Provide the (X, Y) coordinate of the cell's center where the given text is located.  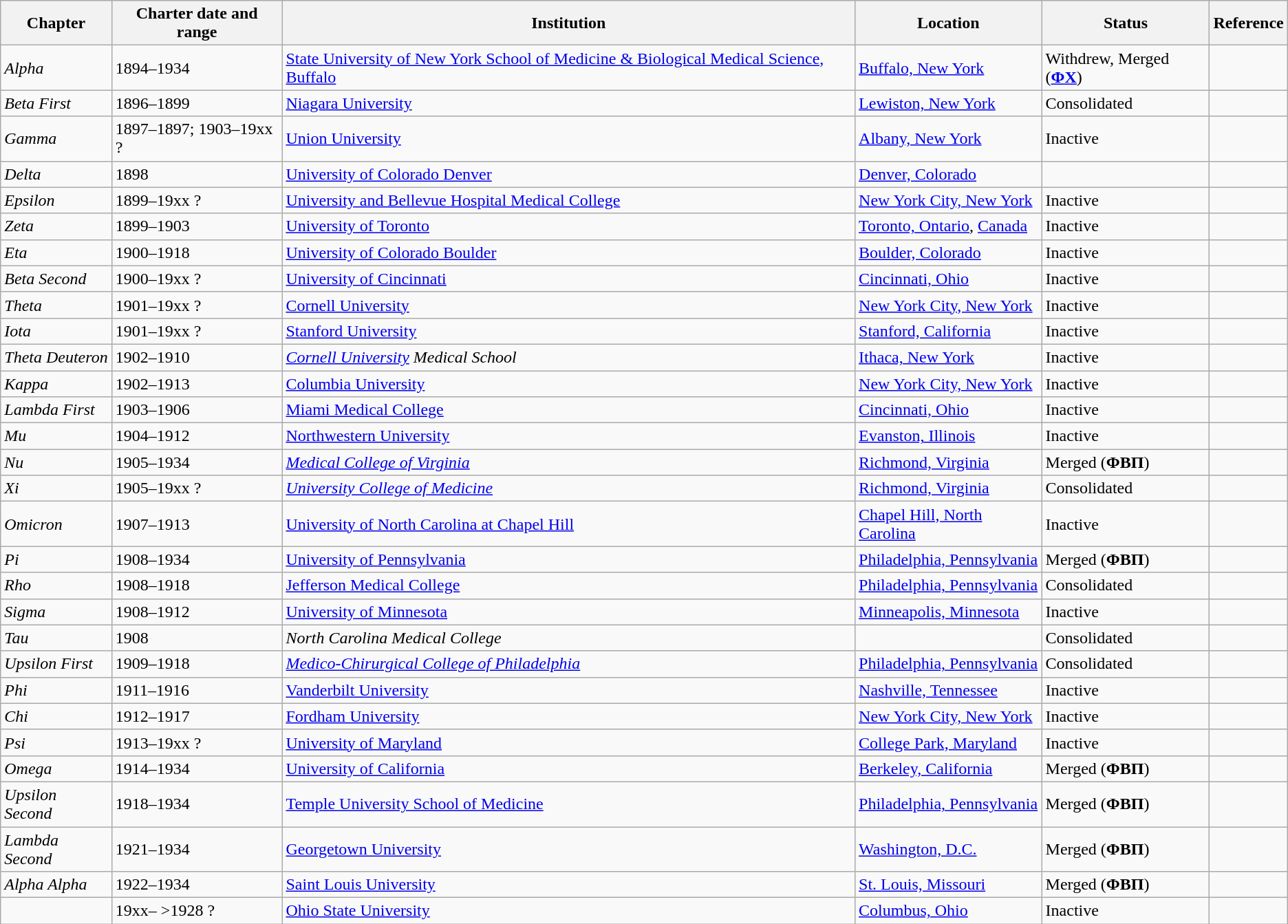
1894–1934 (197, 67)
Psi (56, 742)
Beta Second (56, 279)
University of Colorado Denver (568, 174)
Columbia University (568, 383)
1905–1934 (197, 462)
1905–19xx ? (197, 488)
1908 (197, 638)
University of California (568, 769)
Stanford, California (949, 331)
1899–1903 (197, 226)
Tau (56, 638)
1899–19xx ? (197, 200)
Medical College of Virginia (568, 462)
Kappa (56, 383)
Lambda Second (56, 849)
Cornell University (568, 305)
1908–1934 (197, 559)
Status (1126, 23)
Saint Louis University (568, 885)
Delta (56, 174)
Sigma (56, 612)
1902–1913 (197, 383)
Gamma (56, 139)
Omicron (56, 524)
Chapel Hill, North Carolina (949, 524)
University of Maryland (568, 742)
1913–19xx ? (197, 742)
Pi (56, 559)
University of Pennsylvania (568, 559)
Berkeley, California (949, 769)
Georgetown University (568, 849)
Withdrew, Merged (ΦΧ) (1126, 67)
Union University (568, 139)
Nashville, Tennessee (949, 690)
Northwestern University (568, 436)
Location (949, 23)
1900–1918 (197, 253)
Charter date and range (197, 23)
Phi (56, 690)
Temple University School of Medicine (568, 804)
Evanston, Illinois (949, 436)
Boulder, Colorado (949, 253)
University of Cincinnati (568, 279)
1908–1918 (197, 585)
1921–1934 (197, 849)
1908–1912 (197, 612)
Jefferson Medical College (568, 585)
Buffalo, New York (949, 67)
1898 (197, 174)
Ithaca, New York (949, 357)
Lambda First (56, 410)
1903–1906 (197, 410)
Eta (56, 253)
University College of Medicine (568, 488)
University and Bellevue Hospital Medical College (568, 200)
Chapter (56, 23)
1912–1917 (197, 716)
Denver, Colorado (949, 174)
Iota (56, 331)
Upsilon First (56, 664)
1897–1897; 1903–19xx ? (197, 139)
19xx– >1928 ? (197, 911)
Omega (56, 769)
1896–1899 (197, 103)
Lewiston, New York (949, 103)
Ohio State University (568, 911)
1918–1934 (197, 804)
Albany, New York (949, 139)
University of North Carolina at Chapel Hill (568, 524)
Rho (56, 585)
Beta First (56, 103)
North Carolina Medical College (568, 638)
Minneapolis, Minnesota (949, 612)
1907–1913 (197, 524)
Mu (56, 436)
Theta (56, 305)
University of Minnesota (568, 612)
Toronto, Ontario, Canada (949, 226)
1922–1934 (197, 885)
1909–1918 (197, 664)
Xi (56, 488)
Alpha Alpha (56, 885)
Chi (56, 716)
Fordham University (568, 716)
Nu (56, 462)
Zeta (56, 226)
St. Louis, Missouri (949, 885)
University of Toronto (568, 226)
Epsilon (56, 200)
College Park, Maryland (949, 742)
University of Colorado Boulder (568, 253)
1900–19xx ? (197, 279)
Cornell University Medical School (568, 357)
1904–1912 (197, 436)
1911–1916 (197, 690)
Reference (1248, 23)
Niagara University (568, 103)
Columbus, Ohio (949, 911)
Alpha (56, 67)
Institution (568, 23)
Medico-Chirurgical College of Philadelphia (568, 664)
Washington, D.C. (949, 849)
1902–1910 (197, 357)
State University of New York School of Medicine & Biological Medical Science, Buffalo (568, 67)
Upsilon Second (56, 804)
Stanford University (568, 331)
1914–1934 (197, 769)
Theta Deuteron (56, 357)
Miami Medical College (568, 410)
Vanderbilt University (568, 690)
